Locate the cell with the specified text and output its (x, y) center coordinate. 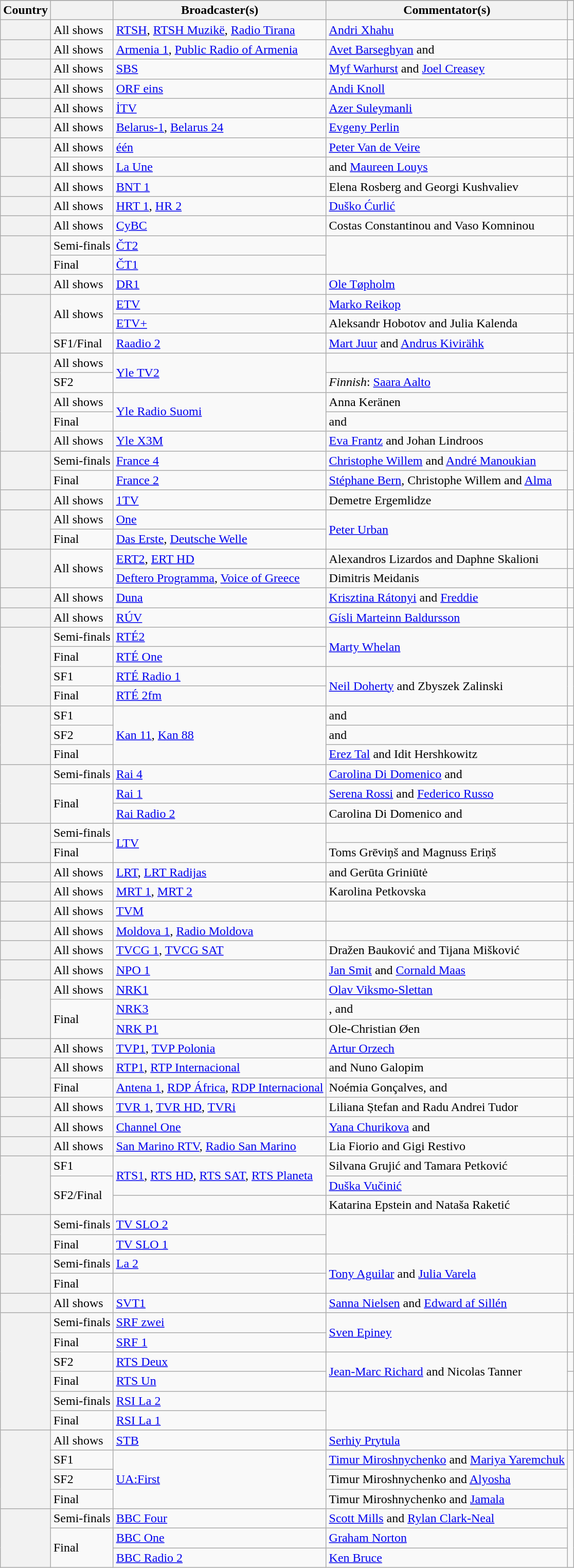
Peter Van de Veire (446, 147)
Yle X3M (220, 441)
Andi Knoll (446, 89)
Duško Ćurlić (446, 206)
San Marino RTV, Radio San Marino (220, 1146)
Serhiy Prytula (446, 1440)
Alexandros Lizardos and Daphne Skalioni (446, 558)
Toms Grēviņš and Magnuss Eriņš (446, 852)
NRK3 (220, 1009)
Belarus-1, Belarus 24 (220, 128)
Commentator(s) (446, 10)
CyBC (220, 225)
Elena Rosberg and Georgi Kushvaliev (446, 186)
La 2 (220, 1264)
MRT 1, MRT 2 (220, 892)
and Maureen Louys (446, 167)
RÚV (220, 618)
La Une (220, 167)
Rai Radio 2 (220, 813)
Timur Miroshnychenko and Jamala (446, 1499)
Graham Norton (446, 1538)
SRF zwei (220, 1323)
Dimitris Meidanis (446, 578)
Yle Radio Suomi (220, 412)
Lia Fiorio and Gigi Restivo (446, 1146)
SBS (220, 69)
Jean-Marc Richard and Nicolas Tanner (446, 1371)
Sanna Nielsen and Edward af Sillén (446, 1303)
Ole Tøpholm (446, 285)
Scott Mills and Rylan Clark-Neal (446, 1519)
RTS Deux (220, 1362)
Ken Bruce (446, 1558)
Rai 1 (220, 794)
BBC Radio 2 (220, 1558)
Dražen Bauković and Tijana Mišković (446, 950)
TVP1, TVP Polonia (220, 1048)
Timur Miroshnychenko and Mariya Yaremchuk (446, 1459)
Yle TV2 (220, 373)
Das Erste, Deutsche Welle (220, 539)
and Gerūta Griniūtė (446, 872)
and Nuno Galopim (446, 1068)
Armenia 1, Public Radio of Armenia (220, 49)
RTP1, RTP Internacional (220, 1068)
TVR 1, TVR HD, TVRi (220, 1107)
RTS1, RTS HD, RTS SAT, RTS Planeta (220, 1175)
Duška Vučinić (446, 1185)
Kan 11, Kan 88 (220, 735)
One (220, 519)
TV SLO 2 (220, 1225)
TVCG 1, TVCG SAT (220, 950)
BBC Four (220, 1519)
Anna Keränen (446, 402)
Katarina Epstein and Nataša Raketić (446, 1205)
, and (446, 1009)
DR1 (220, 285)
Silvana Grujić and Tamara Petković (446, 1166)
RTÉ Radio 1 (220, 676)
Country (26, 10)
RTS Un (220, 1381)
Azer Suleymanli (446, 108)
Serena Rossi and Federico Russo (446, 794)
SF2/Final (82, 1195)
Christophe Willem and André Manoukian (446, 461)
Ole-Christian Øen (446, 1029)
Peter Urban (446, 529)
Aleksandr Hobotov and Julia Kalenda (446, 324)
Finnish: Saara Aalto (446, 382)
Sven Epiney (446, 1332)
Stéphane Bern, Christophe Willem and Alma (446, 480)
Andri Xhahu (446, 30)
ETV+ (220, 324)
Myf Warhurst and Joel Creasey (446, 69)
één (220, 147)
RTÉ2 (220, 637)
ČT1 (220, 265)
Eva Frantz and Johan Lindroos (446, 441)
TV SLO 1 (220, 1244)
Raadio 2 (220, 343)
SF1/Final (82, 343)
İTV (220, 108)
UA:First (220, 1479)
1TV (220, 500)
Avet Barseghyan and (446, 49)
Yana Churikova and (446, 1126)
Costas Constantinou and Vaso Komninou (446, 225)
Evgeny Perlin (446, 128)
Deftero Programma, Voice of Greece (220, 578)
Jan Smit and Cornald Maas (446, 970)
Duna (220, 598)
SRF 1 (220, 1342)
Artur Orzech (446, 1048)
France 2 (220, 480)
LRT, LRT Radijas (220, 872)
Rai 4 (220, 774)
Gísli Marteinn Baldursson (446, 618)
Krisztina Rátonyi and Freddie (446, 598)
RSI La 1 (220, 1420)
Timur Miroshnychenko and Alyosha (446, 1479)
Channel One (220, 1126)
HRT 1, HR 2 (220, 206)
STB (220, 1440)
BNT 1 (220, 186)
Broadcaster(s) (220, 10)
Noémia Gonçalves, and (446, 1087)
Tony Aguilar and Julia Varela (446, 1274)
LTV (220, 842)
Olav Viksmo-Slettan (446, 990)
Marko Reikop (446, 304)
Karolina Petkovska (446, 892)
NRK1 (220, 990)
RTSH, RTSH Muzikë, Radio Tirana (220, 30)
Neil Doherty and Zbyszek Zalinski (446, 686)
Liliana Ștefan and Radu Andrei Tudor (446, 1107)
RTÉ 2fm (220, 696)
SVT1 (220, 1303)
Marty Whelan (446, 647)
TVM (220, 911)
RTÉ One (220, 657)
ORF eins (220, 89)
ERT2, ERT HD (220, 558)
Moldova 1, Radio Moldova (220, 931)
RSI La 2 (220, 1401)
Erez Tal and Idit Hershkowitz (446, 754)
BBC One (220, 1538)
Demetre Ergemlidze (446, 500)
France 4 (220, 461)
Mart Juur and Andrus Kivirähk (446, 343)
Antena 1, RDP África, RDP Internacional (220, 1087)
NPO 1 (220, 970)
ETV (220, 304)
NRK P1 (220, 1029)
ČT2 (220, 245)
